Find where the given text appears and provide that cell's center as [x, y] coordinate. 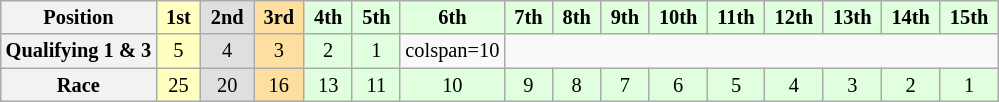
Race [78, 85]
6 [678, 85]
10th [678, 17]
25 [178, 85]
15th [969, 17]
7th [528, 17]
11th [736, 17]
colspan=10 [452, 51]
13th [852, 17]
16 [279, 85]
9 [528, 85]
20 [228, 85]
13 [328, 85]
12th [794, 17]
9th [625, 17]
10 [452, 85]
6th [452, 17]
14th [910, 17]
Position [78, 17]
8th [577, 17]
2nd [228, 17]
Qualifying 1 & 3 [78, 51]
8 [577, 85]
7 [625, 85]
4th [328, 17]
3rd [279, 17]
1st [178, 17]
11 [376, 85]
5th [376, 17]
